Determine the (X, Y) coordinate at the center of the cell enclosing the given text.  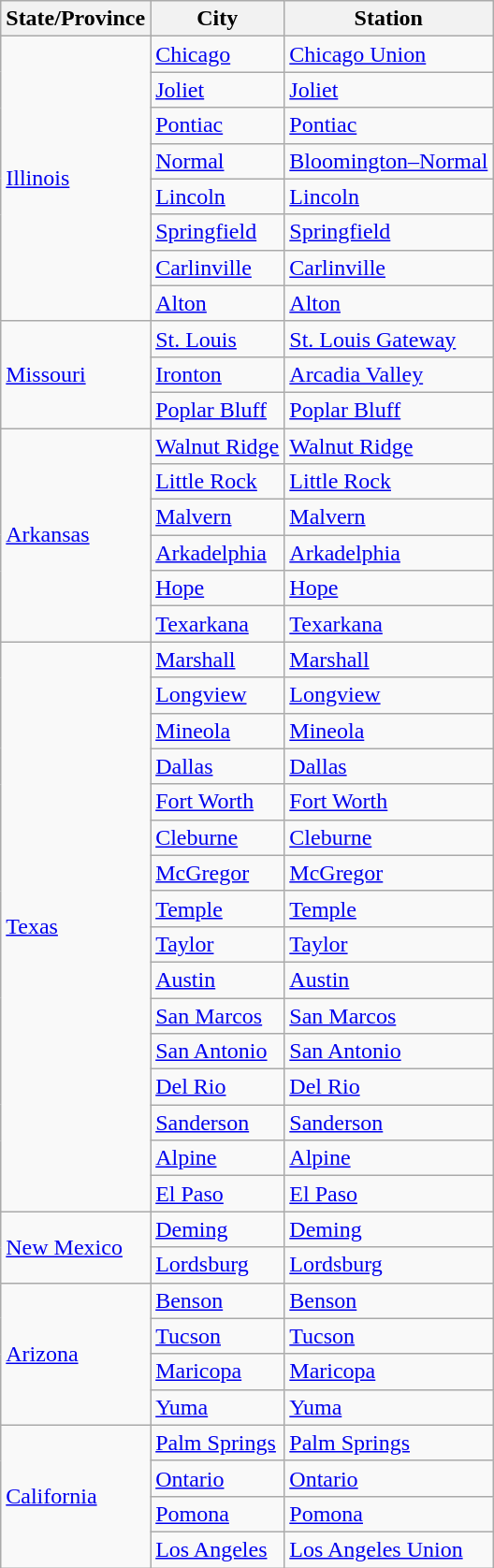
Los Angeles (217, 1549)
Ironton (217, 374)
St. Louis Gateway (389, 339)
Station (389, 19)
Normal (217, 161)
California (76, 1496)
New Mexico (76, 1247)
Chicago (217, 54)
Arizona (76, 1354)
Illinois (76, 179)
Los Angeles Union (389, 1549)
City (217, 19)
State/Province (76, 19)
Bloomington–Normal (389, 161)
St. Louis (217, 339)
Missouri (76, 374)
Texas (76, 926)
Arkansas (76, 535)
Arcadia Valley (389, 374)
Chicago Union (389, 54)
